Pinpoint the cell where the given text exists, returning its (X, Y) midpoint coordinate. 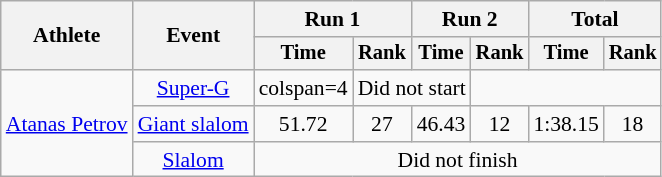
Athlete (67, 36)
Did not start (412, 88)
Giant slalom (194, 124)
51.72 (304, 124)
Run 2 (470, 19)
12 (500, 124)
Atanas Petrov (67, 124)
Super-G (194, 88)
1:38.15 (566, 124)
46.43 (441, 124)
27 (382, 124)
18 (633, 124)
Total (594, 19)
Event (194, 36)
Run 1 (333, 19)
colspan=4 (304, 88)
